Find where the given text appears and provide that cell's center as [X, Y] coordinate. 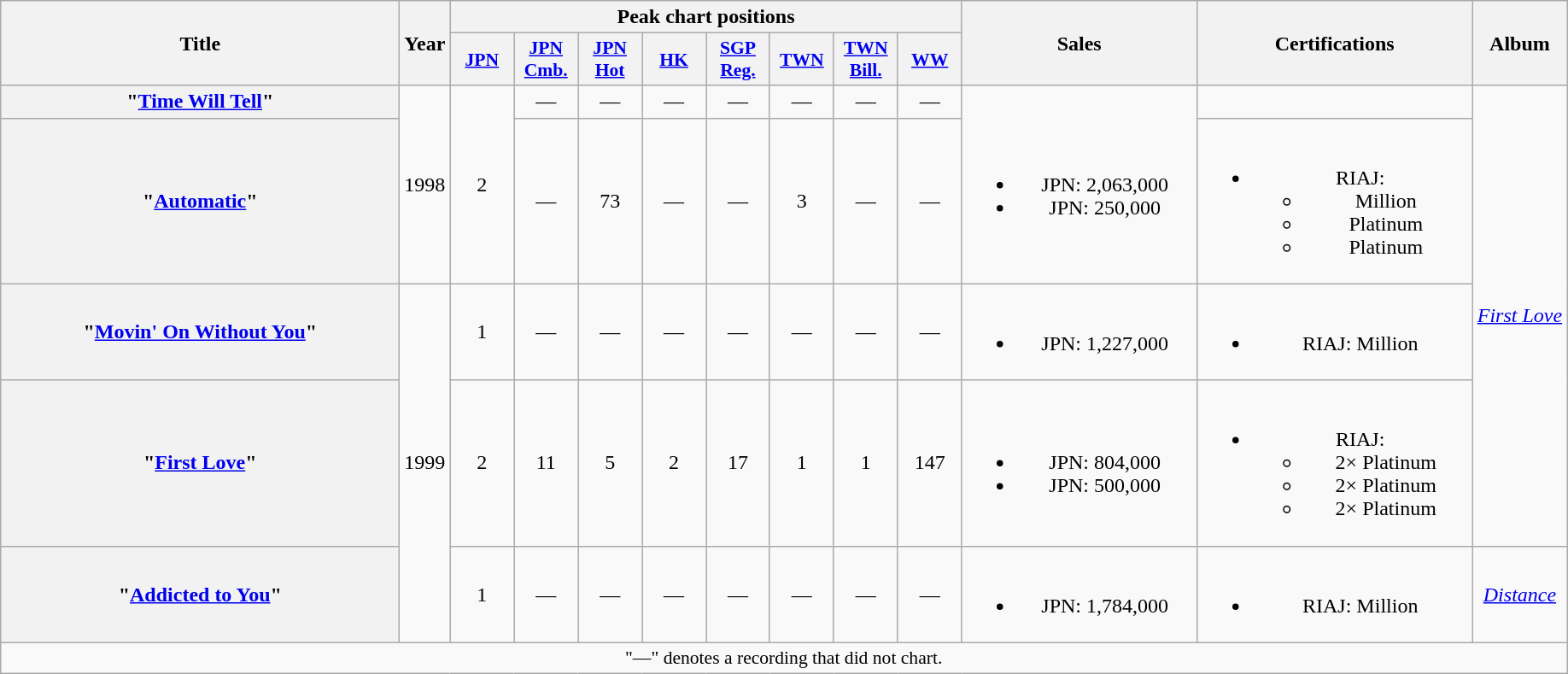
Year [425, 43]
17 [738, 463]
HK [675, 60]
"Automatic" [200, 201]
"Time Will Tell" [200, 102]
Certifications [1334, 43]
Album [1519, 43]
3 [801, 201]
JPN Cmb. [547, 60]
RIAJ:2× Platinum 2× Platinum 2× Platinum [1334, 463]
Title [200, 43]
"Movin' On Without You" [200, 331]
Sales [1079, 43]
"—" denotes a recording that did not chart. [784, 658]
First Love [1519, 316]
SGPReg. [738, 60]
JPN: 2,063,000JPN: 250,000 [1079, 185]
WW [929, 60]
11 [547, 463]
TWN [801, 60]
JPN: 1,227,000 [1079, 331]
"Addicted to You" [200, 595]
1999 [425, 463]
JPN [482, 60]
"First Love" [200, 463]
JPN Hot [610, 60]
RIAJ:Million Platinum Platinum [1334, 201]
Distance [1519, 595]
Peak chart positions [705, 17]
147 [929, 463]
1998 [425, 185]
JPN: 1,784,000 [1079, 595]
TWNBill. [866, 60]
JPN: 804,000JPN: 500,000 [1079, 463]
5 [610, 463]
73 [610, 201]
